For the text-containing cell, return its midpoint in (X, Y) coordinate format. 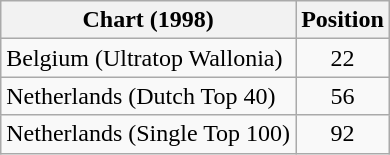
Chart (1998) (148, 20)
56 (343, 96)
92 (343, 134)
Netherlands (Single Top 100) (148, 134)
Netherlands (Dutch Top 40) (148, 96)
22 (343, 58)
Position (343, 20)
Belgium (Ultratop Wallonia) (148, 58)
